Output the [x, y] coordinate of the center of the cell containing the given text.  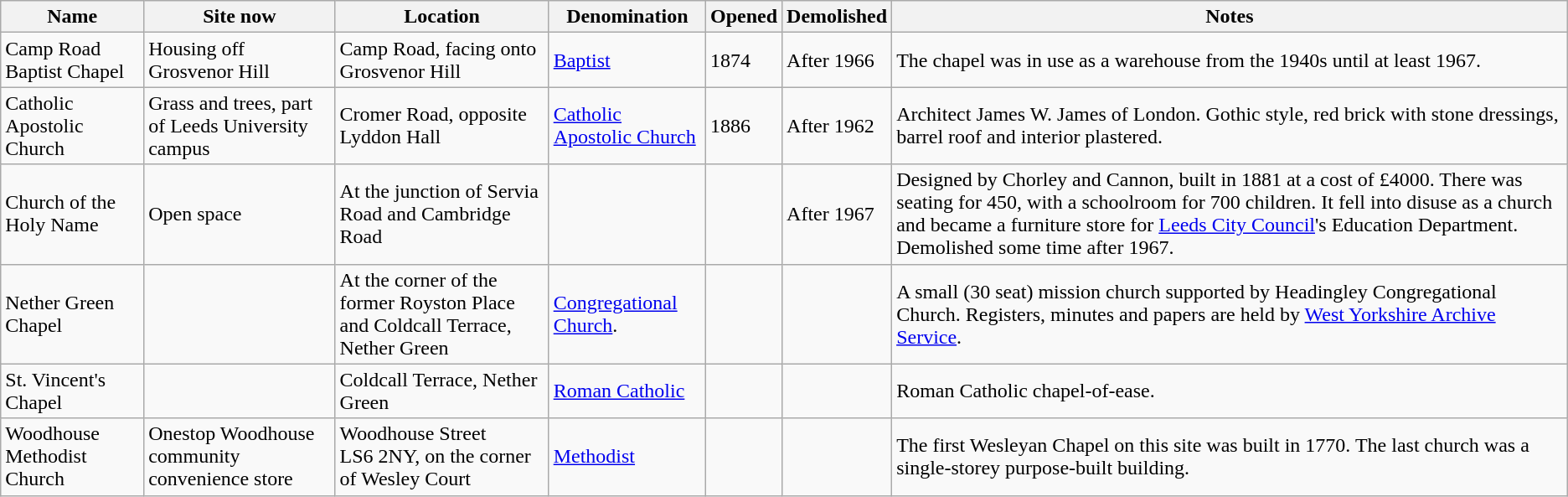
Name [72, 17]
Roman Catholic chapel-of-ease. [1230, 391]
Housing off Grosvenor Hill [240, 60]
Camp Road Baptist Chapel [72, 60]
At the corner of the former Royston Place and Coldcall Terrace,Nether Green [442, 313]
Coldcall Terrace, Nether Green [442, 391]
After 1962 [838, 126]
Grass and trees, part of Leeds University campus [240, 126]
The first Wesleyan Chapel on this site was built in 1770. The last church was a single-storey purpose-built building. [1230, 457]
Onestop Woodhouse community convenience store [240, 457]
Nether Green Chapel [72, 313]
Woodhouse StreetLS6 2NY, on the corner of Wesley Court [442, 457]
St. Vincent's Chapel [72, 391]
After 1967 [838, 215]
Opened [744, 17]
Cromer Road, opposite Lyddon Hall [442, 126]
Denomination [627, 17]
At the junction of Servia Road and Cambridge Road [442, 215]
Church of the Holy Name [72, 215]
Site now [240, 17]
Baptist [627, 60]
Demolished [838, 17]
Methodist [627, 457]
The chapel was in use as a warehouse from the 1940s until at least 1967. [1230, 60]
1886 [744, 126]
Open space [240, 215]
Architect James W. James of London. Gothic style, red brick with stone dressings, barrel roof and interior plastered. [1230, 126]
Congregational Church. [627, 313]
Roman Catholic [627, 391]
After 1966 [838, 60]
Location [442, 17]
Notes [1230, 17]
Camp Road, facing onto Grosvenor Hill [442, 60]
Woodhouse Methodist Church [72, 457]
1874 [744, 60]
